For the text-containing cell, return its midpoint in [X, Y] coordinate format. 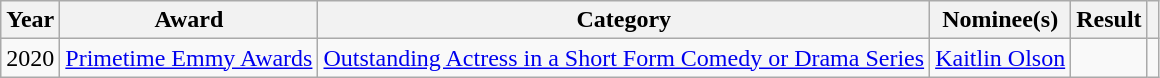
Primetime Emmy Awards [189, 58]
Award [189, 20]
Outstanding Actress in a Short Form Comedy or Drama Series [624, 58]
Kaitlin Olson [1000, 58]
Year [30, 20]
Nominee(s) [1000, 20]
Result [1109, 20]
2020 [30, 58]
Category [624, 20]
